For the text-containing cell, return its midpoint in (X, Y) coordinate format. 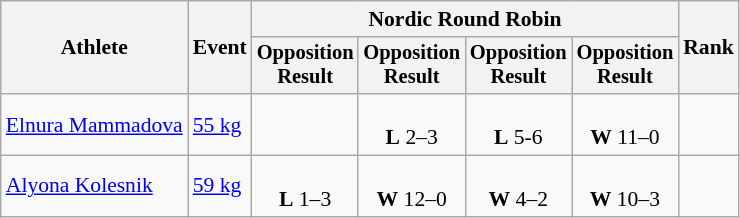
Rank (708, 48)
55 kg (220, 124)
59 kg (220, 186)
Athlete (94, 48)
W 12–0 (412, 186)
W 11–0 (626, 124)
W 10–3 (626, 186)
Nordic Round Robin (465, 19)
W 4–2 (518, 186)
L 2–3 (412, 124)
Event (220, 48)
L 1–3 (306, 186)
L 5-6 (518, 124)
Alyona Kolesnik (94, 186)
Elnura Mammadova (94, 124)
